Search for the cell housing the specified text and yield its (x, y) center coordinate. 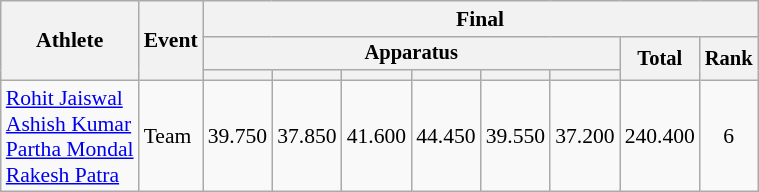
41.600 (376, 136)
Final (480, 19)
Team (171, 136)
Rank (729, 58)
Total (660, 58)
37.200 (584, 136)
39.750 (238, 136)
Athlete (70, 40)
37.850 (306, 136)
6 (729, 136)
39.550 (516, 136)
240.400 (660, 136)
Event (171, 40)
44.450 (446, 136)
Rohit JaiswalAshish KumarPartha MondalRakesh Patra (70, 136)
Apparatus (412, 54)
